Scan for the cell matching the given text and deliver its [X, Y] coordinate at center. 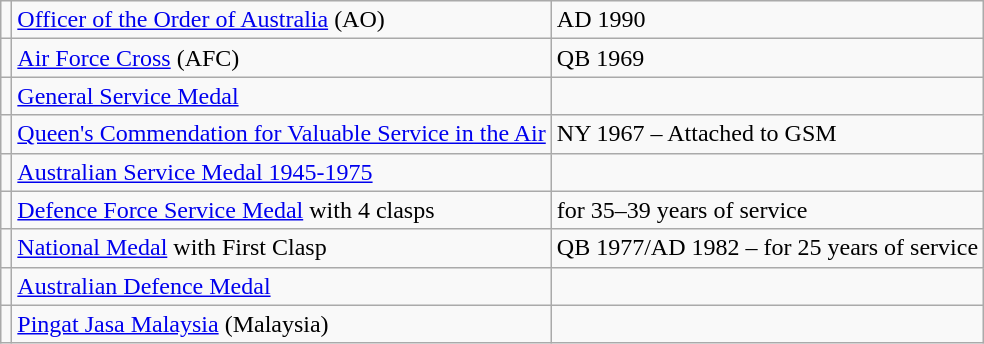
QB 1977/AD 1982 – for 25 years of service [767, 248]
Australian Service Medal 1945-1975 [282, 172]
Queen's Commendation for Valuable Service in the Air [282, 134]
Air Force Cross (AFC) [282, 58]
Officer of the Order of Australia (AO) [282, 20]
Pingat Jasa Malaysia (Malaysia) [282, 324]
for 35–39 years of service [767, 210]
General Service Medal [282, 96]
National Medal with First Clasp [282, 248]
AD 1990 [767, 20]
QB 1969 [767, 58]
NY 1967 – Attached to GSM [767, 134]
Australian Defence Medal [282, 286]
Defence Force Service Medal with 4 clasps [282, 210]
